Scan for the cell matching the given text and deliver its (x, y) coordinate at center. 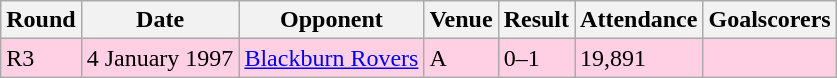
0–1 (536, 58)
Date (160, 20)
R3 (41, 58)
4 January 1997 (160, 58)
Attendance (639, 20)
Goalscorers (770, 20)
Opponent (332, 20)
Result (536, 20)
Venue (461, 20)
Round (41, 20)
A (461, 58)
Blackburn Rovers (332, 58)
19,891 (639, 58)
